Pinpoint the cell where the given text exists, returning its [X, Y] midpoint coordinate. 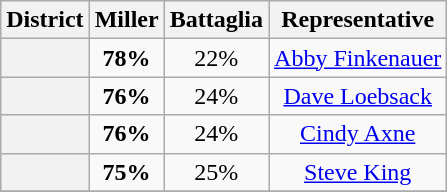
Representative [358, 20]
25% [216, 172]
Abby Finkenauer [358, 58]
Steve King [358, 172]
Cindy Axne [358, 134]
75% [126, 172]
Dave Loebsack [358, 96]
District [45, 20]
Battaglia [216, 20]
Miller [126, 20]
78% [126, 58]
22% [216, 58]
